From the cell containing the given text, extract its center point as (x, y) coordinate. 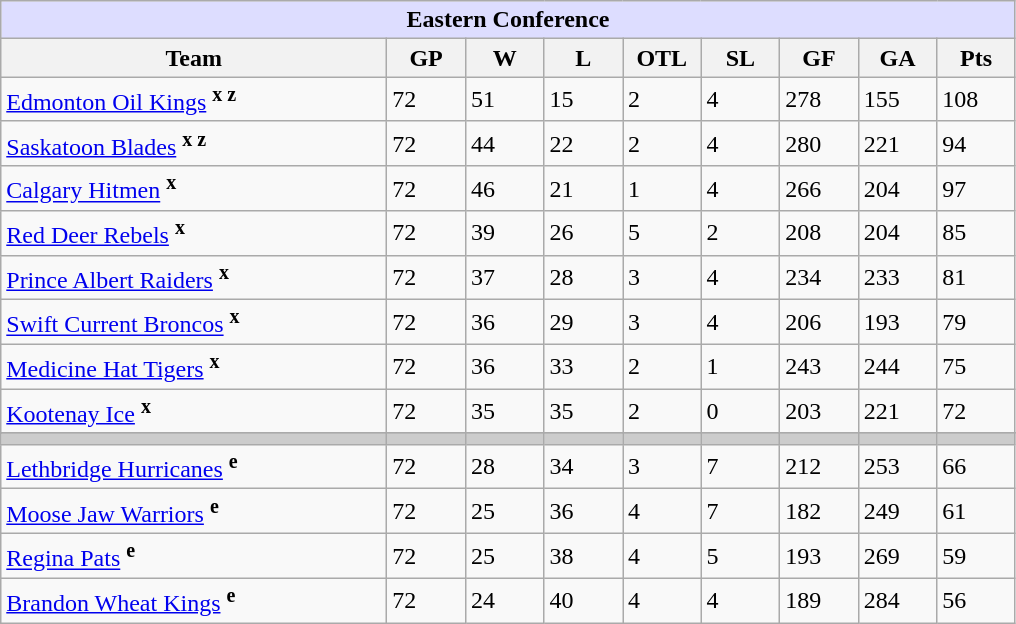
94 (976, 144)
37 (504, 278)
Eastern Conference (508, 20)
278 (820, 100)
Saskatoon Blades x z (194, 144)
108 (976, 100)
44 (504, 144)
234 (820, 278)
85 (976, 234)
46 (504, 188)
280 (820, 144)
GP (426, 58)
21 (584, 188)
182 (820, 512)
253 (898, 466)
GF (820, 58)
34 (584, 466)
203 (820, 412)
Lethbridge Hurricanes e (194, 466)
W (504, 58)
Calgary Hitmen x (194, 188)
Medicine Hat Tigers x (194, 366)
66 (976, 466)
OTL (662, 58)
206 (820, 322)
0 (740, 412)
Red Deer Rebels x (194, 234)
155 (898, 100)
SL (740, 58)
284 (898, 600)
38 (584, 556)
Prince Albert Raiders x (194, 278)
24 (504, 600)
51 (504, 100)
26 (584, 234)
Regina Pats e (194, 556)
269 (898, 556)
15 (584, 100)
189 (820, 600)
22 (584, 144)
79 (976, 322)
97 (976, 188)
Brandon Wheat Kings e (194, 600)
29 (584, 322)
33 (584, 366)
40 (584, 600)
GA (898, 58)
233 (898, 278)
81 (976, 278)
59 (976, 556)
244 (898, 366)
L (584, 58)
Team (194, 58)
39 (504, 234)
Edmonton Oil Kings x z (194, 100)
Kootenay Ice x (194, 412)
Moose Jaw Warriors e (194, 512)
Swift Current Broncos x (194, 322)
61 (976, 512)
243 (820, 366)
266 (820, 188)
75 (976, 366)
249 (898, 512)
56 (976, 600)
212 (820, 466)
Pts (976, 58)
208 (820, 234)
